Provide the [x, y] coordinate of the cell's center where the given text is located.  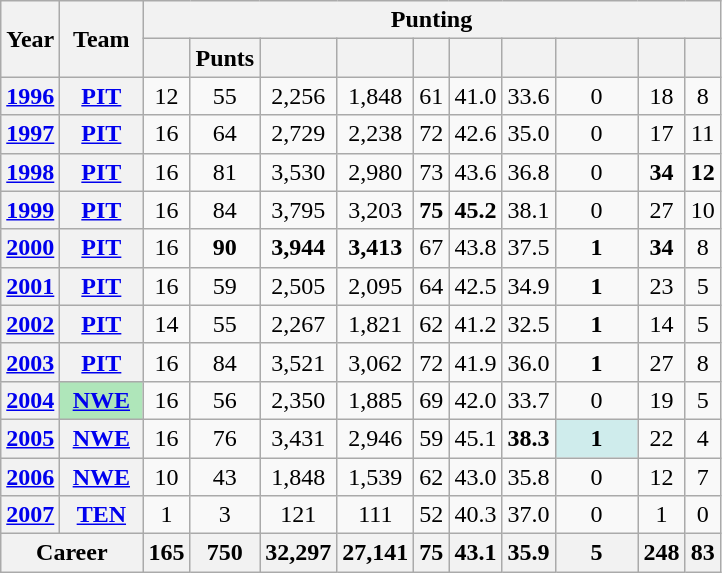
42.6 [476, 134]
52 [432, 515]
35.8 [528, 477]
Punting [432, 20]
45.2 [476, 210]
Year [30, 39]
2,238 [376, 134]
111 [376, 515]
1996 [30, 96]
69 [432, 400]
2001 [30, 286]
Career [72, 553]
17 [662, 134]
2004 [30, 400]
43.1 [476, 553]
7 [702, 477]
2,505 [298, 286]
1997 [30, 134]
2005 [30, 438]
40.3 [476, 515]
34.9 [528, 286]
1998 [30, 172]
43.8 [476, 248]
3,062 [376, 362]
248 [662, 553]
2,350 [298, 400]
2,980 [376, 172]
750 [225, 553]
41.2 [476, 324]
27,141 [376, 553]
3,944 [298, 248]
36.8 [528, 172]
38.1 [528, 210]
2006 [30, 477]
1,539 [376, 477]
37.5 [528, 248]
11 [702, 134]
3,203 [376, 210]
41.0 [476, 96]
22 [662, 438]
41.9 [476, 362]
19 [662, 400]
3 [225, 515]
42.0 [476, 400]
4 [702, 438]
43 [225, 477]
Team [102, 39]
1999 [30, 210]
33.6 [528, 96]
81 [225, 172]
56 [225, 400]
165 [166, 553]
23 [662, 286]
2000 [30, 248]
33.7 [528, 400]
61 [432, 96]
Punts [225, 58]
90 [225, 248]
2,256 [298, 96]
3,521 [298, 362]
43.0 [476, 477]
35.9 [528, 553]
76 [225, 438]
18 [662, 96]
3,431 [298, 438]
35.0 [528, 134]
67 [432, 248]
2,095 [376, 286]
73 [432, 172]
1,821 [376, 324]
36.0 [528, 362]
43.6 [476, 172]
32,297 [298, 553]
38.3 [528, 438]
1,885 [376, 400]
121 [298, 515]
32.5 [528, 324]
2,729 [298, 134]
2,267 [298, 324]
2002 [30, 324]
42.5 [476, 286]
2,946 [376, 438]
2007 [30, 515]
83 [702, 553]
45.1 [476, 438]
2003 [30, 362]
3,530 [298, 172]
37.0 [528, 515]
3,413 [376, 248]
TEN [102, 515]
3,795 [298, 210]
